Detect which cell encompasses the target text, then output its [x, y] center coordinate. 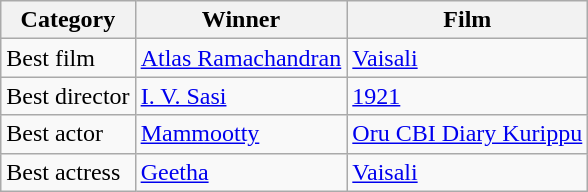
Best film [68, 58]
Geetha [241, 172]
Winner [241, 20]
Film [468, 20]
1921 [468, 96]
I. V. Sasi [241, 96]
Oru CBI Diary Kurippu [468, 134]
Best actress [68, 172]
Atlas Ramachandran [241, 58]
Category [68, 20]
Mammootty [241, 134]
Best actor [68, 134]
Best director [68, 96]
